Locate the cell with the specified text and output its (x, y) center coordinate. 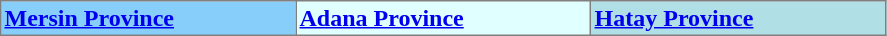
Hatay Province (738, 18)
Mersin Province (148, 18)
Adana Province (444, 18)
